Determine the [X, Y] coordinate at the center of the cell enclosing the given text.  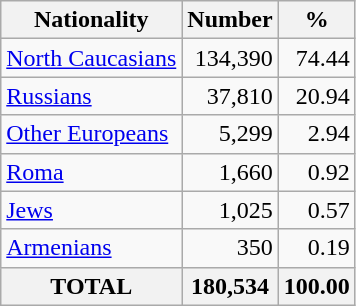
100.00 [316, 286]
1,660 [230, 172]
Number [230, 20]
20.94 [316, 96]
Nationality [92, 20]
74.44 [316, 58]
0.57 [316, 210]
Other Europeans [92, 134]
37,810 [230, 96]
North Caucasians [92, 58]
TOTAL [92, 286]
Russians [92, 96]
1,025 [230, 210]
Armenians [92, 248]
2.94 [316, 134]
134,390 [230, 58]
Roma [92, 172]
0.92 [316, 172]
% [316, 20]
350 [230, 248]
5,299 [230, 134]
0.19 [316, 248]
180,534 [230, 286]
Jews [92, 210]
